Return (x, y) of the center of cell containing provided text 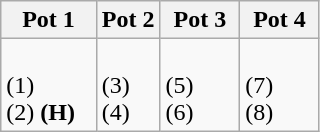
(3) (4) (128, 85)
(5) (6) (200, 85)
(7) (8) (280, 85)
Pot 4 (280, 20)
(1) (2) (H) (49, 85)
Pot 3 (200, 20)
Pot 2 (128, 20)
Pot 1 (49, 20)
